Identify which cell holds the provided text, then report its [X, Y] central coordinate. 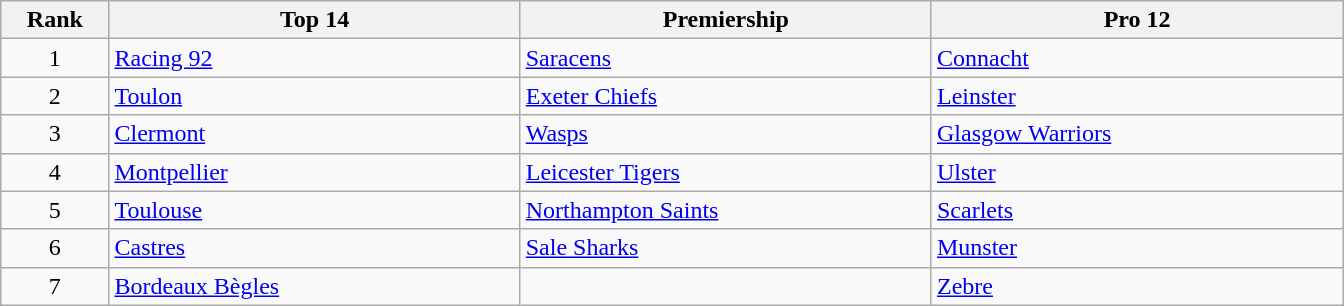
Exeter Chiefs [726, 96]
Scarlets [1136, 210]
Zebre [1136, 286]
Wasps [726, 134]
Clermont [314, 134]
6 [55, 248]
Saracens [726, 58]
Sale Sharks [726, 248]
Northampton Saints [726, 210]
Glasgow Warriors [1136, 134]
Leinster [1136, 96]
1 [55, 58]
Rank [55, 20]
Toulouse [314, 210]
4 [55, 172]
Ulster [1136, 172]
Toulon [314, 96]
Munster [1136, 248]
Castres [314, 248]
2 [55, 96]
5 [55, 210]
Top 14 [314, 20]
Montpellier [314, 172]
Racing 92 [314, 58]
Pro 12 [1136, 20]
7 [55, 286]
Bordeaux Bègles [314, 286]
Premiership [726, 20]
Leicester Tigers [726, 172]
3 [55, 134]
Connacht [1136, 58]
